Scan for the cell matching the given text and deliver its [X, Y] coordinate at center. 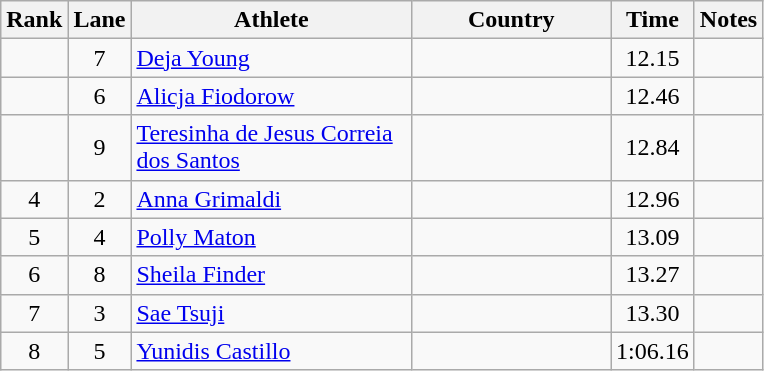
Athlete [272, 20]
Yunidis Castillo [272, 351]
12.96 [653, 199]
12.46 [653, 96]
13.27 [653, 275]
Rank [34, 20]
3 [100, 313]
Alicja Fiodorow [272, 96]
Notes [728, 20]
13.30 [653, 313]
12.84 [653, 148]
Time [653, 20]
Sae Tsuji [272, 313]
Country [512, 20]
Lane [100, 20]
Polly Maton [272, 237]
13.09 [653, 237]
12.15 [653, 58]
1:06.16 [653, 351]
2 [100, 199]
9 [100, 148]
Teresinha de Jesus Correia dos Santos [272, 148]
Deja Young [272, 58]
Anna Grimaldi [272, 199]
Sheila Finder [272, 275]
